Capture the cell that displays the provided text and extract its (X, Y) central coordinate. 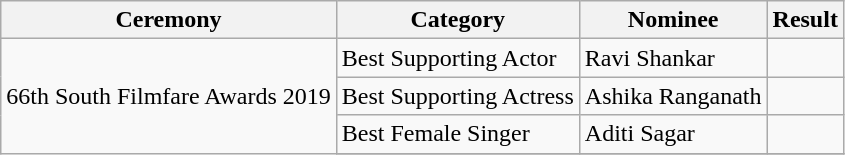
Result (805, 20)
Best Supporting Actress (458, 96)
Ashika Ranganath (673, 96)
Ravi Shankar (673, 58)
Best Supporting Actor (458, 58)
Nominee (673, 20)
Aditi Sagar (673, 134)
Category (458, 20)
Ceremony (169, 20)
Best Female Singer (458, 134)
66th South Filmfare Awards 2019 (169, 96)
